Provide the [x, y] coordinate of the cell's center where the given text is located.  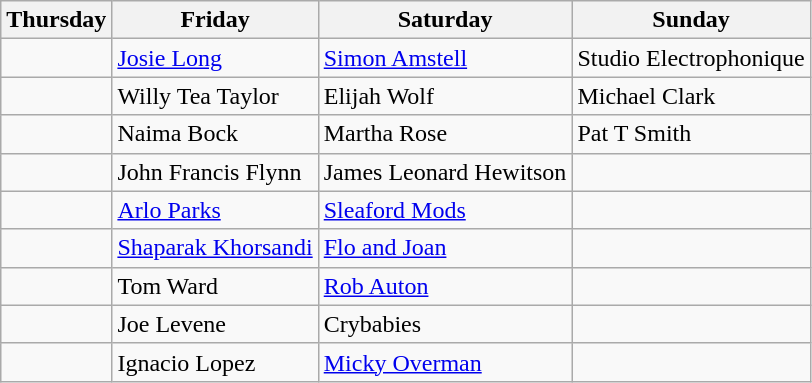
Tom Ward [215, 286]
Simon Amstell [445, 58]
Crybabies [445, 324]
Flo and Joan [445, 248]
Arlo Parks [215, 210]
Saturday [445, 20]
Micky Overman [445, 362]
James Leonard Hewitson [445, 172]
Naima Bock [215, 134]
Willy Tea Taylor [215, 96]
Sunday [691, 20]
Rob Auton [445, 286]
Pat T Smith [691, 134]
Josie Long [215, 58]
Studio Electrophonique [691, 58]
Joe Levene [215, 324]
Shaparak Khorsandi [215, 248]
Friday [215, 20]
Ignacio Lopez [215, 362]
Michael Clark [691, 96]
Sleaford Mods [445, 210]
Elijah Wolf [445, 96]
John Francis Flynn [215, 172]
Thursday [56, 20]
Martha Rose [445, 134]
